Search for the cell housing the specified text and yield its (X, Y) center coordinate. 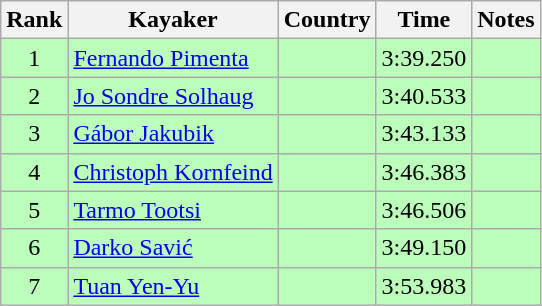
Notes (506, 20)
3:40.533 (424, 96)
5 (34, 210)
Country (327, 20)
3:46.506 (424, 210)
Tarmo Tootsi (173, 210)
Kayaker (173, 20)
4 (34, 172)
3:53.983 (424, 286)
3 (34, 134)
2 (34, 96)
Fernando Pimenta (173, 58)
3:43.133 (424, 134)
Christoph Kornfeind (173, 172)
6 (34, 248)
Darko Savić (173, 248)
3:39.250 (424, 58)
7 (34, 286)
3:46.383 (424, 172)
Time (424, 20)
Jo Sondre Solhaug (173, 96)
Gábor Jakubik (173, 134)
Rank (34, 20)
Tuan Yen-Yu (173, 286)
3:49.150 (424, 248)
1 (34, 58)
